Determine the (X, Y) coordinate at the center of the cell enclosing the given text.  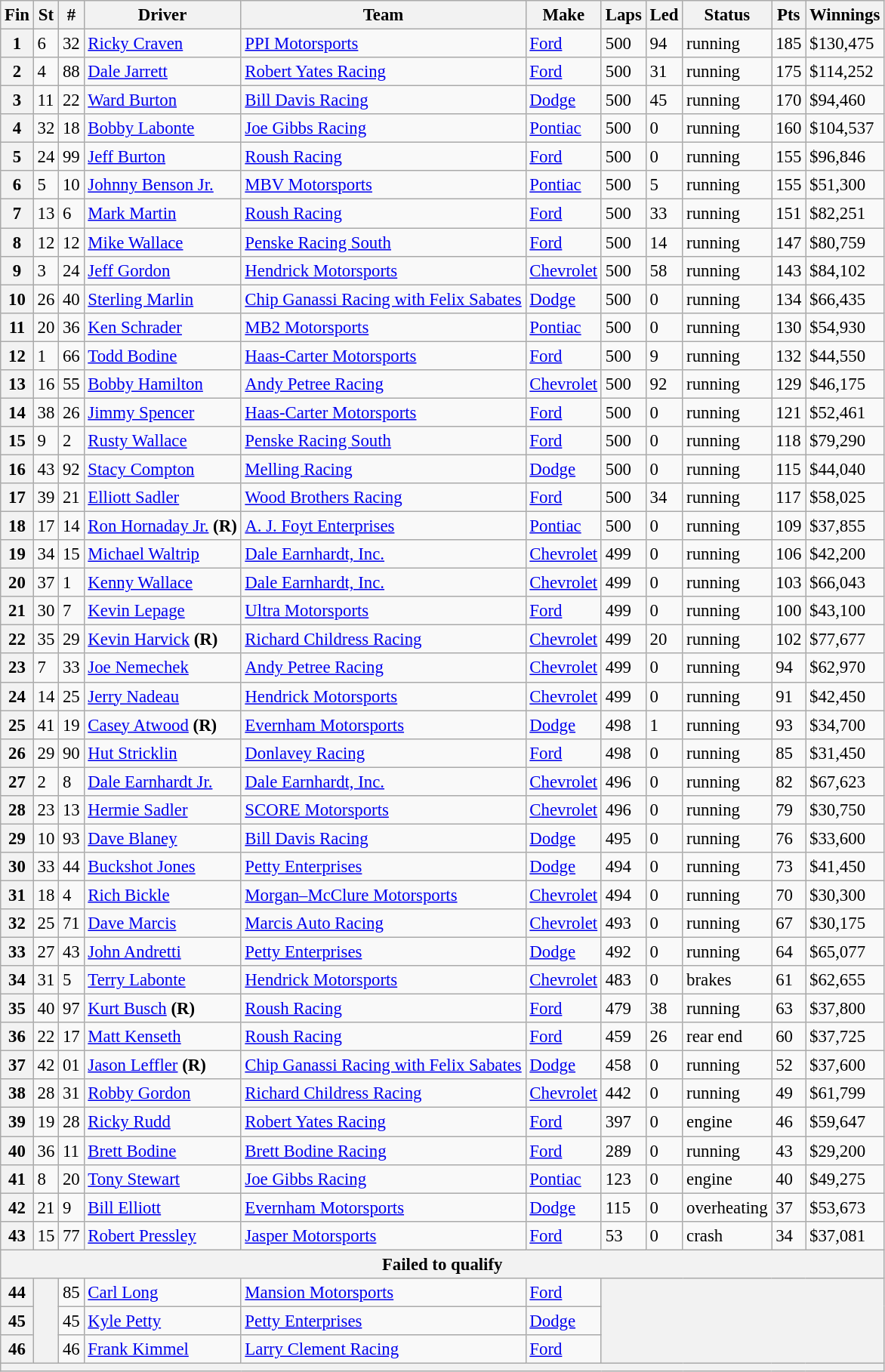
$51,300 (845, 185)
Dave Marcis (162, 923)
$59,647 (845, 1122)
Buckshot Jones (162, 867)
Ward Burton (162, 100)
Team (384, 15)
Wood Brothers Racing (384, 498)
53 (624, 1235)
134 (788, 299)
$84,102 (845, 270)
SCORE Motorsports (384, 810)
Dale Jarrett (162, 72)
$42,200 (845, 554)
Status (727, 15)
Fin (17, 15)
103 (788, 583)
99 (71, 157)
495 (624, 838)
Sterling Marlin (162, 299)
Jimmy Spencer (162, 412)
Joe Nemechek (162, 668)
479 (624, 1009)
123 (624, 1179)
$82,251 (845, 214)
121 (788, 412)
Mark Martin (162, 214)
Ultra Motorsports (384, 611)
overheating (727, 1207)
61 (788, 980)
Ron Hornaday Jr. (R) (162, 526)
Robert Pressley (162, 1235)
82 (788, 782)
Ricky Craven (162, 44)
$44,040 (845, 469)
$53,673 (845, 1207)
$61,799 (845, 1094)
$30,175 (845, 923)
$37,725 (845, 1037)
289 (624, 1151)
$34,700 (845, 725)
442 (624, 1094)
492 (624, 952)
$46,175 (845, 384)
Stacy Compton (162, 469)
$65,077 (845, 952)
397 (624, 1122)
132 (788, 356)
$96,846 (845, 157)
Jason Leffler (R) (162, 1065)
01 (71, 1065)
$58,025 (845, 498)
Kevin Lepage (162, 611)
$30,300 (845, 895)
$104,537 (845, 128)
Matt Kenseth (162, 1037)
Johnny Benson Jr. (162, 185)
49 (788, 1094)
$37,855 (845, 526)
185 (788, 44)
# (71, 15)
109 (788, 526)
Hermie Sadler (162, 810)
143 (788, 270)
$66,435 (845, 299)
Casey Atwood (R) (162, 725)
John Andretti (162, 952)
58 (665, 270)
Jeff Burton (162, 157)
52 (788, 1065)
$41,450 (845, 867)
Brett Bodine (162, 1151)
Tony Stewart (162, 1179)
Led (665, 15)
Kevin Harvick (R) (162, 640)
77 (71, 1235)
$52,461 (845, 412)
Mike Wallace (162, 242)
147 (788, 242)
MBV Motorsports (384, 185)
$30,750 (845, 810)
crash (727, 1235)
102 (788, 640)
$49,275 (845, 1179)
$29,200 (845, 1151)
63 (788, 1009)
Rich Bickle (162, 895)
Laps (624, 15)
97 (71, 1009)
Terry Labonte (162, 980)
Winnings (845, 15)
Ken Schrader (162, 327)
Kenny Wallace (162, 583)
Jeff Gordon (162, 270)
Robby Gordon (162, 1094)
Frank Kimmel (162, 1349)
Bobby Hamilton (162, 384)
Make (563, 15)
Elliott Sadler (162, 498)
Kyle Petty (162, 1321)
88 (71, 72)
MB2 Motorsports (384, 327)
Dave Blaney (162, 838)
$77,677 (845, 640)
Michael Waltrip (162, 554)
493 (624, 923)
$37,600 (845, 1065)
brakes (727, 980)
$54,930 (845, 327)
$66,043 (845, 583)
$80,759 (845, 242)
100 (788, 611)
67 (788, 923)
Donlavey Racing (384, 753)
$37,800 (845, 1009)
Kurt Busch (R) (162, 1009)
$94,460 (845, 100)
Todd Bodine (162, 356)
106 (788, 554)
118 (788, 441)
$67,623 (845, 782)
Jasper Motorsports (384, 1235)
70 (788, 895)
Marcis Auto Racing (384, 923)
St (45, 15)
Jerry Nadeau (162, 696)
Failed to qualify (442, 1264)
483 (624, 980)
73 (788, 867)
79 (788, 810)
$37,081 (845, 1235)
$62,970 (845, 668)
A. J. Foyt Enterprises (384, 526)
Melling Racing (384, 469)
175 (788, 72)
$130,475 (845, 44)
90 (71, 753)
64 (788, 952)
60 (788, 1037)
$114,252 (845, 72)
Rusty Wallace (162, 441)
$44,550 (845, 356)
Larry Clement Racing (384, 1349)
55 (71, 384)
458 (624, 1065)
Hut Stricklin (162, 753)
$42,450 (845, 696)
91 (788, 696)
$62,655 (845, 980)
$43,100 (845, 611)
Bill Elliott (162, 1207)
Mansion Motorsports (384, 1293)
Dale Earnhardt Jr. (162, 782)
117 (788, 498)
Bobby Labonte (162, 128)
Pts (788, 15)
Ricky Rudd (162, 1122)
PPI Motorsports (384, 44)
160 (788, 128)
71 (71, 923)
130 (788, 327)
129 (788, 384)
Carl Long (162, 1293)
rear end (727, 1037)
76 (788, 838)
Morgan–McClure Motorsports (384, 895)
Driver (162, 15)
Brett Bodine Racing (384, 1151)
459 (624, 1037)
170 (788, 100)
$79,290 (845, 441)
151 (788, 214)
$33,600 (845, 838)
$31,450 (845, 753)
66 (71, 356)
